From the cell containing the given text, extract its center point as [X, Y] coordinate. 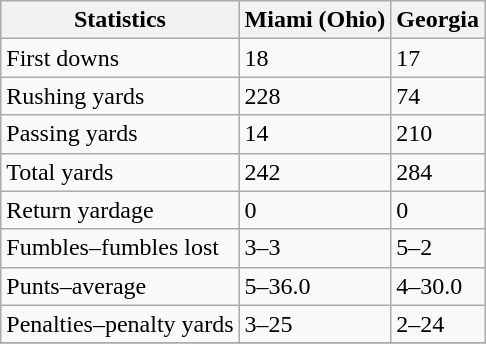
284 [438, 172]
5–36.0 [315, 286]
2–24 [438, 324]
Statistics [120, 20]
17 [438, 58]
18 [315, 58]
Total yards [120, 172]
5–2 [438, 248]
210 [438, 134]
3–25 [315, 324]
Return yardage [120, 210]
Rushing yards [120, 96]
14 [315, 134]
4–30.0 [438, 286]
Fumbles–fumbles lost [120, 248]
Punts–average [120, 286]
Penalties–penalty yards [120, 324]
Miami (Ohio) [315, 20]
First downs [120, 58]
74 [438, 96]
Georgia [438, 20]
242 [315, 172]
Passing yards [120, 134]
3–3 [315, 248]
228 [315, 96]
